Capture the cell that displays the provided text and extract its [x, y] central coordinate. 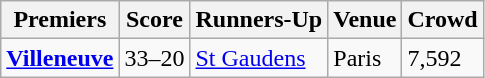
Runners-Up [259, 20]
St Gaudens [259, 58]
Paris [365, 58]
33–20 [154, 58]
7,592 [442, 58]
Venue [365, 20]
Villeneuve [60, 58]
Premiers [60, 20]
Score [154, 20]
Crowd [442, 20]
